Return (x, y) of the center of cell containing provided text 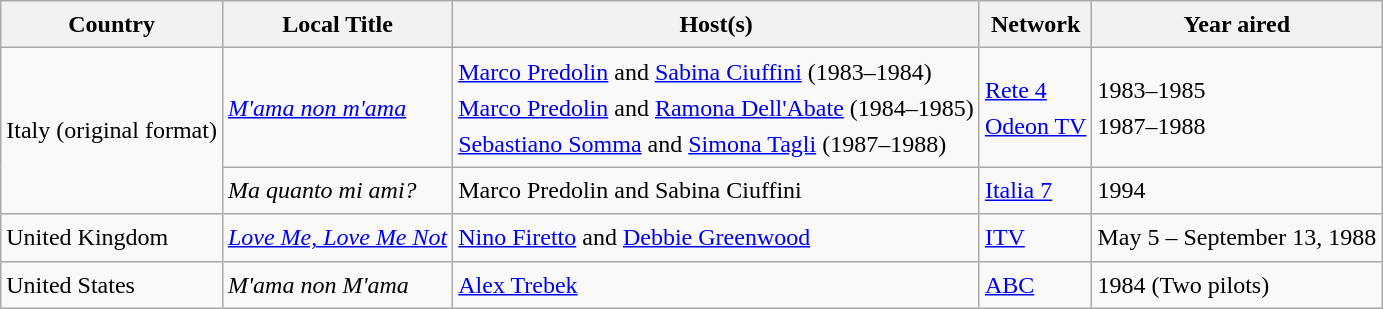
1984 (Two pilots) (1237, 284)
Italy (original format) (112, 131)
Marco Predolin and Sabina Ciuffini (1983–1984)Marco Predolin and Ramona Dell'Abate (1984–1985)Sebastiano Somma and Simona Tagli (1987–1988) (716, 108)
Love Me, Love Me Not (337, 238)
United States (112, 284)
United Kingdom (112, 238)
Italia 7 (1036, 190)
1983–19851987–1988 (1237, 108)
Year aired (1237, 24)
Alex Trebek (716, 284)
Rete 4Odeon TV (1036, 108)
M'ama non M'ama (337, 284)
May 5 – September 13, 1988 (1237, 238)
Nino Firetto and Debbie Greenwood (716, 238)
Host(s) (716, 24)
M'ama non m'ama (337, 108)
Ma quanto mi ami? (337, 190)
Local Title (337, 24)
1994 (1237, 190)
Marco Predolin and Sabina Ciuffini (716, 190)
ABC (1036, 284)
ITV (1036, 238)
Country (112, 24)
Network (1036, 24)
